Identify which cell holds the provided text, then report its (x, y) central coordinate. 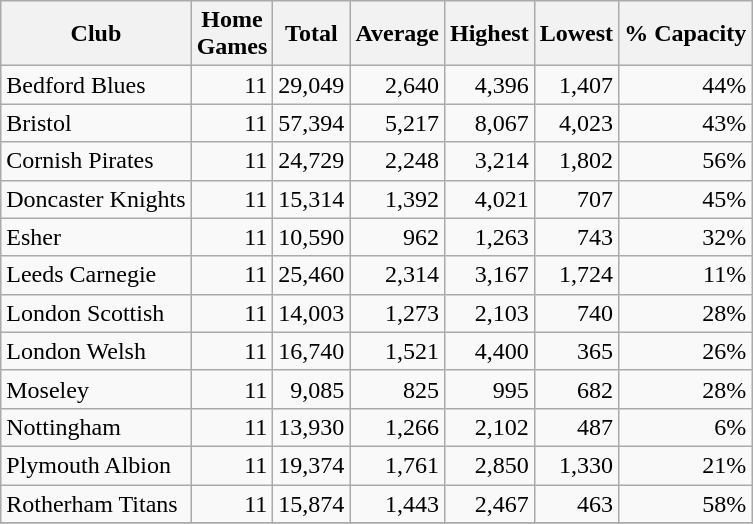
Nottingham (96, 427)
4,396 (489, 85)
% Capacity (686, 34)
44% (686, 85)
740 (576, 313)
1,266 (398, 427)
Moseley (96, 389)
Leeds Carnegie (96, 275)
2,248 (398, 161)
1,263 (489, 237)
43% (686, 123)
3,167 (489, 275)
26% (686, 351)
995 (489, 389)
2,850 (489, 465)
825 (398, 389)
1,407 (576, 85)
London Welsh (96, 351)
1,724 (576, 275)
Total (312, 34)
10,590 (312, 237)
Highest (489, 34)
16,740 (312, 351)
29,049 (312, 85)
2,314 (398, 275)
1,273 (398, 313)
6% (686, 427)
13,930 (312, 427)
Cornish Pirates (96, 161)
1,521 (398, 351)
707 (576, 199)
1,802 (576, 161)
HomeGames (232, 34)
4,023 (576, 123)
682 (576, 389)
19,374 (312, 465)
4,400 (489, 351)
2,640 (398, 85)
2,467 (489, 503)
Plymouth Albion (96, 465)
4,021 (489, 199)
56% (686, 161)
Lowest (576, 34)
15,314 (312, 199)
3,214 (489, 161)
463 (576, 503)
58% (686, 503)
Doncaster Knights (96, 199)
2,102 (489, 427)
57,394 (312, 123)
Bedford Blues (96, 85)
365 (576, 351)
45% (686, 199)
962 (398, 237)
1,330 (576, 465)
1,761 (398, 465)
9,085 (312, 389)
8,067 (489, 123)
Average (398, 34)
5,217 (398, 123)
2,103 (489, 313)
Bristol (96, 123)
Club (96, 34)
14,003 (312, 313)
25,460 (312, 275)
24,729 (312, 161)
1,443 (398, 503)
21% (686, 465)
London Scottish (96, 313)
487 (576, 427)
Esher (96, 237)
743 (576, 237)
Rotherham Titans (96, 503)
15,874 (312, 503)
32% (686, 237)
11% (686, 275)
1,392 (398, 199)
